Provide the [X, Y] coordinate of the cell's center where the given text is located.  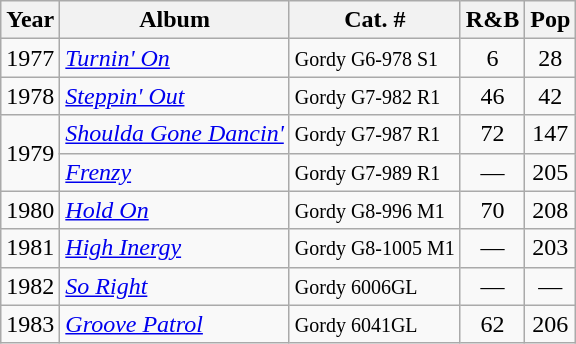
Gordy G6-978 S1 [374, 58]
6 [492, 58]
203 [550, 248]
Turnin' On [175, 58]
Gordy 6041GL [374, 324]
Steppin' Out [175, 96]
Groove Patrol [175, 324]
46 [492, 96]
206 [550, 324]
1978 [30, 96]
72 [492, 134]
High Inergy [175, 248]
205 [550, 172]
1977 [30, 58]
Year [30, 20]
Cat. # [374, 20]
1981 [30, 248]
42 [550, 96]
1982 [30, 286]
So Right [175, 286]
62 [492, 324]
Hold On [175, 210]
Shoulda Gone Dancin' [175, 134]
Gordy G7-989 R1 [374, 172]
Gordy G8-1005 M1 [374, 248]
Album [175, 20]
Gordy G7-982 R1 [374, 96]
R&B [492, 20]
Gordy 6006GL [374, 286]
1983 [30, 324]
Gordy G8-996 M1 [374, 210]
Frenzy [175, 172]
1979 [30, 153]
70 [492, 210]
1980 [30, 210]
28 [550, 58]
208 [550, 210]
Gordy G7-987 R1 [374, 134]
147 [550, 134]
Pop [550, 20]
